Output the [x, y] coordinate of the center of the cell containing the given text.  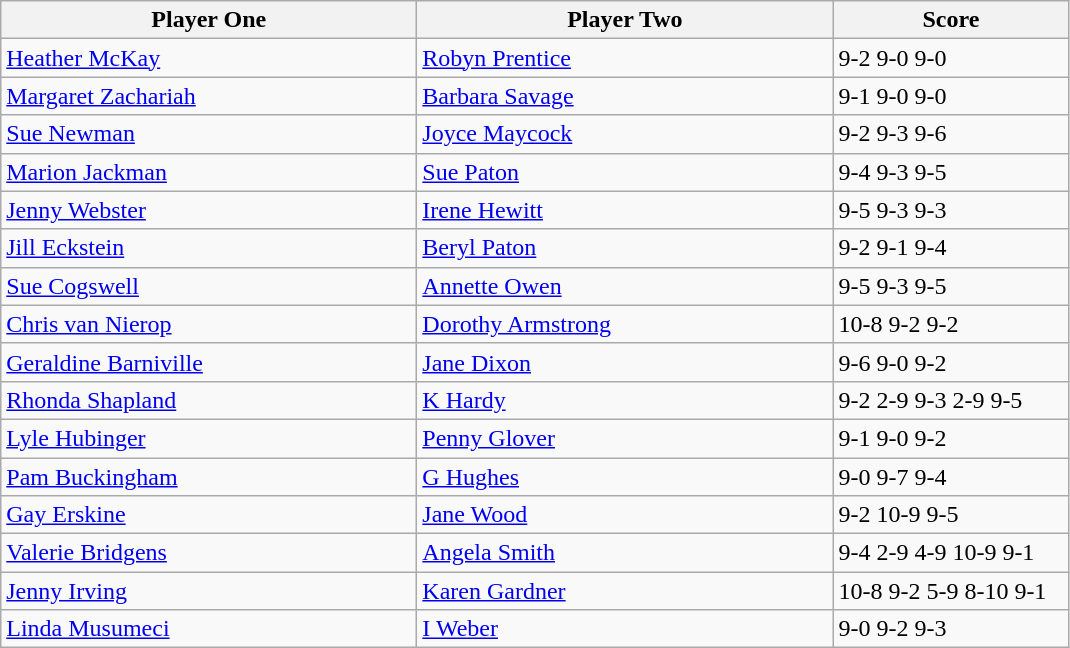
Margaret Zachariah [209, 96]
9-2 9-0 9-0 [951, 58]
9-5 9-3 9-3 [951, 210]
Jane Wood [625, 515]
9-5 9-3 9-5 [951, 286]
Sue Newman [209, 134]
Penny Glover [625, 438]
9-4 2-9 4-9 10-9 9-1 [951, 553]
Angela Smith [625, 553]
Sue Paton [625, 172]
9-4 9-3 9-5 [951, 172]
Rhonda Shapland [209, 400]
Marion Jackman [209, 172]
Lyle Hubinger [209, 438]
Annette Owen [625, 286]
Joyce Maycock [625, 134]
9-0 9-7 9-4 [951, 477]
9-2 2-9 9-3 2-9 9-5 [951, 400]
9-1 9-0 9-2 [951, 438]
Jenny Irving [209, 591]
Barbara Savage [625, 96]
Jill Eckstein [209, 248]
Robyn Prentice [625, 58]
Geraldine Barniville [209, 362]
10-8 9-2 5-9 8-10 9-1 [951, 591]
Pam Buckingham [209, 477]
Dorothy Armstrong [625, 324]
Beryl Paton [625, 248]
9-1 9-0 9-0 [951, 96]
Player Two [625, 20]
Gay Erskine [209, 515]
K Hardy [625, 400]
Valerie Bridgens [209, 553]
9-0 9-2 9-3 [951, 629]
Jenny Webster [209, 210]
Karen Gardner [625, 591]
Chris van Nierop [209, 324]
9-2 9-1 9-4 [951, 248]
G Hughes [625, 477]
9-2 9-3 9-6 [951, 134]
I Weber [625, 629]
Heather McKay [209, 58]
Player One [209, 20]
Irene Hewitt [625, 210]
Sue Cogswell [209, 286]
10-8 9-2 9-2 [951, 324]
9-2 10-9 9-5 [951, 515]
Jane Dixon [625, 362]
9-6 9-0 9-2 [951, 362]
Score [951, 20]
Linda Musumeci [209, 629]
